Return (x, y) of the center of cell containing provided text 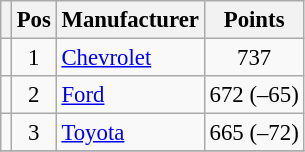
1 (34, 58)
665 (–72) (254, 133)
Points (254, 20)
Toyota (130, 133)
Pos (34, 20)
Ford (130, 95)
2 (34, 95)
Chevrolet (130, 58)
737 (254, 58)
Manufacturer (130, 20)
3 (34, 133)
672 (–65) (254, 95)
